Detect which cell encompasses the target text, then output its (X, Y) center coordinate. 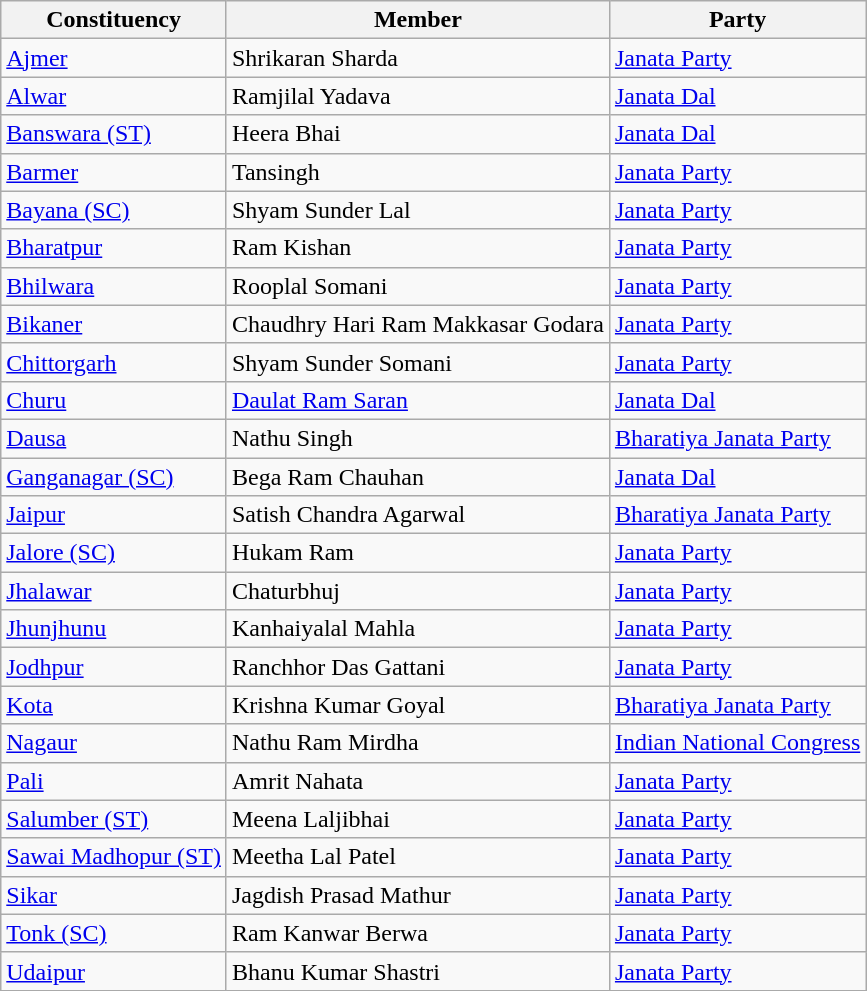
Shrikaran Sharda (418, 58)
Sikar (114, 895)
Ganganagar (SC) (114, 477)
Indian National Congress (737, 743)
Jodhpur (114, 667)
Constituency (114, 20)
Bega Ram Chauhan (418, 477)
Shyam Sunder Lal (418, 210)
Ranchhor Das Gattani (418, 667)
Alwar (114, 96)
Krishna Kumar Goyal (418, 705)
Amrit Nahata (418, 781)
Bikaner (114, 324)
Rooplal Somani (418, 286)
Bayana (SC) (114, 210)
Party (737, 20)
Jhalawar (114, 591)
Heera Bhai (418, 134)
Ram Kishan (418, 248)
Jalore (SC) (114, 553)
Bhanu Kumar Shastri (418, 971)
Nathu Ram Mirdha (418, 743)
Nagaur (114, 743)
Pali (114, 781)
Meetha Lal Patel (418, 857)
Jhunjhunu (114, 629)
Chaturbhuj (418, 591)
Kota (114, 705)
Dausa (114, 438)
Salumber (ST) (114, 819)
Ramjilal Yadava (418, 96)
Jagdish Prasad Mathur (418, 895)
Banswara (ST) (114, 134)
Ajmer (114, 58)
Daulat Ram Saran (418, 400)
Bhilwara (114, 286)
Tonk (SC) (114, 933)
Chittorgarh (114, 362)
Barmer (114, 172)
Ram Kanwar Berwa (418, 933)
Shyam Sunder Somani (418, 362)
Tansingh (418, 172)
Member (418, 20)
Sawai Madhopur (ST) (114, 857)
Udaipur (114, 971)
Churu (114, 400)
Bharatpur (114, 248)
Jaipur (114, 515)
Kanhaiyalal Mahla (418, 629)
Nathu Singh (418, 438)
Chaudhry Hari Ram Makkasar Godara (418, 324)
Hukam Ram (418, 553)
Meena Laljibhai (418, 819)
Satish Chandra Agarwal (418, 515)
